Identify which cell holds the provided text, then report its [x, y] central coordinate. 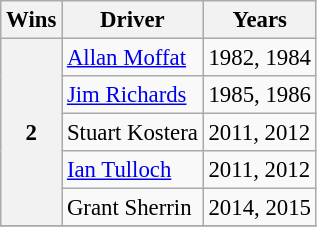
Grant Sherrin [133, 208]
1985, 1986 [260, 95]
Jim Richards [133, 95]
Ian Tulloch [133, 170]
Wins [32, 20]
1982, 1984 [260, 58]
Years [260, 20]
Allan Moffat [133, 58]
2 [32, 133]
Driver [133, 20]
2014, 2015 [260, 208]
Stuart Kostera [133, 133]
